Scan for the cell matching the given text and deliver its (X, Y) coordinate at center. 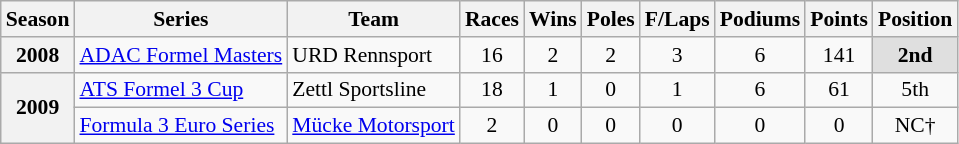
16 (492, 55)
Formula 3 Euro Series (180, 126)
NC† (915, 126)
Season (38, 19)
3 (678, 55)
ATS Formel 3 Cup (180, 90)
2nd (915, 55)
2009 (38, 108)
ADAC Formel Masters (180, 55)
URD Rennsport (374, 55)
141 (839, 55)
Points (839, 19)
F/Laps (678, 19)
5th (915, 90)
Wins (553, 19)
Mücke Motorsport (374, 126)
Series (180, 19)
61 (839, 90)
Races (492, 19)
2008 (38, 55)
Poles (611, 19)
Position (915, 19)
Zettl Sportsline (374, 90)
18 (492, 90)
Podiums (760, 19)
Team (374, 19)
